Find where the given text appears and provide that cell's center as (X, Y) coordinate. 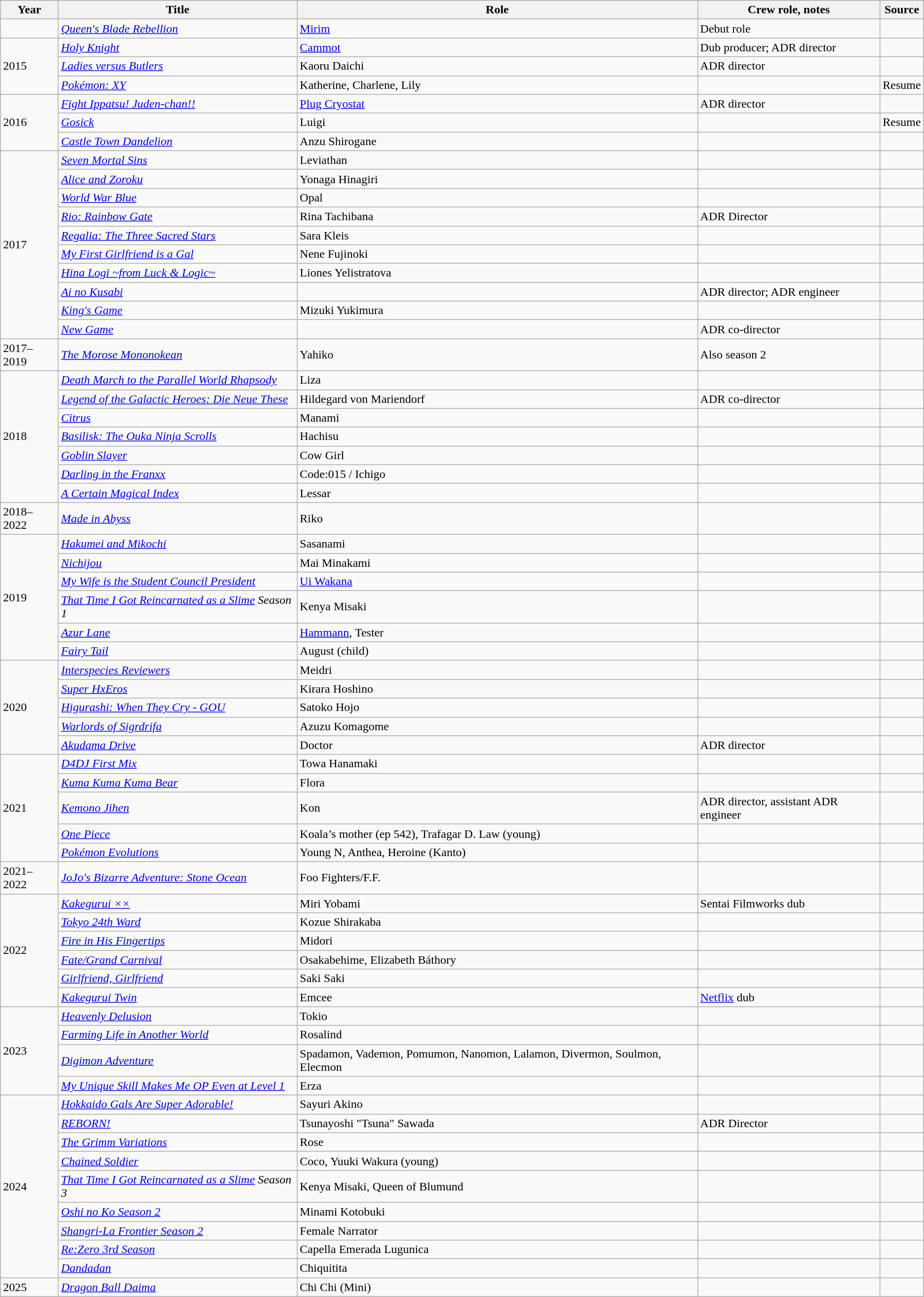
Farming Life in Another World (178, 1035)
Death March to the Parallel World Rhapsody (178, 380)
Queen's Blade Rebellion (178, 29)
Warlords of Sigrdrifa (178, 726)
Higurashi: When They Cry - GOU (178, 707)
Also season 2 (789, 354)
Basilisk: The Ouka Ninja Scrolls (178, 436)
Heavenly Delusion (178, 1016)
2019 (30, 597)
Yahiko (498, 354)
Mizuki Yukimura (498, 311)
The Morose Mononokean (178, 354)
Kon (498, 808)
Riko (498, 518)
2023 (30, 1051)
Code:015 / Ichigo (498, 474)
Mai Minakami (498, 562)
Flora (498, 783)
Chained Soldier (178, 1161)
Anzu Shirogane (498, 141)
Kakegurui ×× (178, 903)
Miri Yobami (498, 903)
Kaoru Daichi (498, 66)
Darling in the Franxx (178, 474)
My First Girlfriend is a Gal (178, 254)
Luigi (498, 122)
2025 (30, 1287)
Coco, Yuuki Wakura (young) (498, 1161)
One Piece (178, 833)
Gosick (178, 122)
Saki Saki (498, 979)
Citrus (178, 418)
Title (178, 10)
Chi Chi (Mini) (498, 1287)
Liones Yelistratova (498, 273)
Tokyo 24th Ward (178, 922)
ADR director, assistant ADR engineer (789, 808)
Kemono Jihen (178, 808)
Ui Wakana (498, 582)
Ai no Kusabi (178, 292)
Minami Kotobuki (498, 1212)
Plug Cryostat (498, 104)
Fight Ippatsu! Juden-chan!! (178, 104)
King's Game (178, 311)
2017 (30, 245)
Debut role (789, 29)
2020 (30, 707)
Nichijou (178, 562)
2017–2019 (30, 354)
Hina Logi ~from Luck & Logic~ (178, 273)
Young N, Anthea, Heroine (Kanto) (498, 852)
Dandadan (178, 1268)
ADR director; ADR engineer (789, 292)
Pokémon Evolutions (178, 852)
Koala’s mother (ep 542), Trafagar D. Law (young) (498, 833)
Erza (498, 1086)
Sentai Filmworks dub (789, 903)
Rose (498, 1142)
Foo Fighters/F.F. (498, 878)
Nene Fujinoki (498, 254)
Kozue Shirakaba (498, 922)
A Certain Magical Index (178, 493)
Azur Lane (178, 632)
Legend of the Galactic Heroes: Die Neue These (178, 399)
Netflix dub (789, 997)
Holy Knight (178, 47)
Emcee (498, 997)
Girlfriend, Girlfriend (178, 979)
Digimon Adventure (178, 1061)
Hildegard von Mariendorf (498, 399)
JoJo's Bizarre Adventure: Stone Ocean (178, 878)
Role (498, 10)
Meidri (498, 670)
Opal (498, 197)
Satoko Hojo (498, 707)
Fate/Grand Carnival (178, 960)
Made in Abyss (178, 518)
Hokkaido Gals Are Super Adorable! (178, 1104)
Alice and Zoroku (178, 179)
REBORN! (178, 1123)
Re:Zero 3rd Season (178, 1250)
2015 (30, 66)
Goblin Slayer (178, 455)
Super HxEros (178, 689)
Liza (498, 380)
Katherine, Charlene, Lily (498, 85)
Fire in His Fingertips (178, 941)
2021–2022 (30, 878)
Year (30, 10)
Yonaga Hinagiri (498, 179)
Capella Emerada Lugunica (498, 1250)
The Grimm Variations (178, 1142)
2018–2022 (30, 518)
That Time I Got Reincarnated as a Slime Season 3 (178, 1186)
Cammot (498, 47)
Fairy Tail (178, 651)
Doctor (498, 745)
Leviathan (498, 160)
Crew role, notes (789, 10)
New Game (178, 329)
Rina Tachibana (498, 216)
That Time I Got Reincarnated as a Slime Season 1 (178, 607)
Dragon Ball Daima (178, 1287)
Sara Kleis (498, 236)
2021 (30, 808)
Rosalind (498, 1035)
Sayuri Akino (498, 1104)
D4DJ First Mix (178, 764)
World War Blue (178, 197)
My Wife is the Student Council President (178, 582)
Kakegurui Twin (178, 997)
2016 (30, 122)
Female Narrator (498, 1231)
Sasanami (498, 544)
Manami (498, 418)
2024 (30, 1186)
Kenya Misaki, Queen of Blumund (498, 1186)
Rio: Rainbow Gate (178, 216)
Regalia: The Three Sacred Stars (178, 236)
Towa Hanamaki (498, 764)
Kuma Kuma Kuma Bear (178, 783)
Hachisu (498, 436)
Akudama Drive (178, 745)
Kenya Misaki (498, 607)
Hakumei and Mikochi (178, 544)
Cow Girl (498, 455)
Castle Town Dandelion (178, 141)
August (child) (498, 651)
Hammann, Tester (498, 632)
Tsunayoshi "Tsuna" Sawada (498, 1123)
Pokémon: XY (178, 85)
Midori (498, 941)
Seven Mortal Sins (178, 160)
2022 (30, 950)
Ladies versus Butlers (178, 66)
Mirim (498, 29)
Interspecies Reviewers (178, 670)
Azuzu Komagome (498, 726)
Source (902, 10)
Osakabehime, Elizabeth Báthory (498, 960)
Spadamon, Vademon, Pomumon, Nanomon, Lalamon, Divermon, Soulmon, Elecmon (498, 1061)
Chiquitita (498, 1268)
Kirara Hoshino (498, 689)
Shangri-La Frontier Season 2 (178, 1231)
My Unique Skill Makes Me OP Even at Level 1 (178, 1086)
2018 (30, 436)
Tokio (498, 1016)
Dub producer; ADR director (789, 47)
Lessar (498, 493)
Oshi no Ko Season 2 (178, 1212)
